For the text-containing cell, return its midpoint in (x, y) coordinate format. 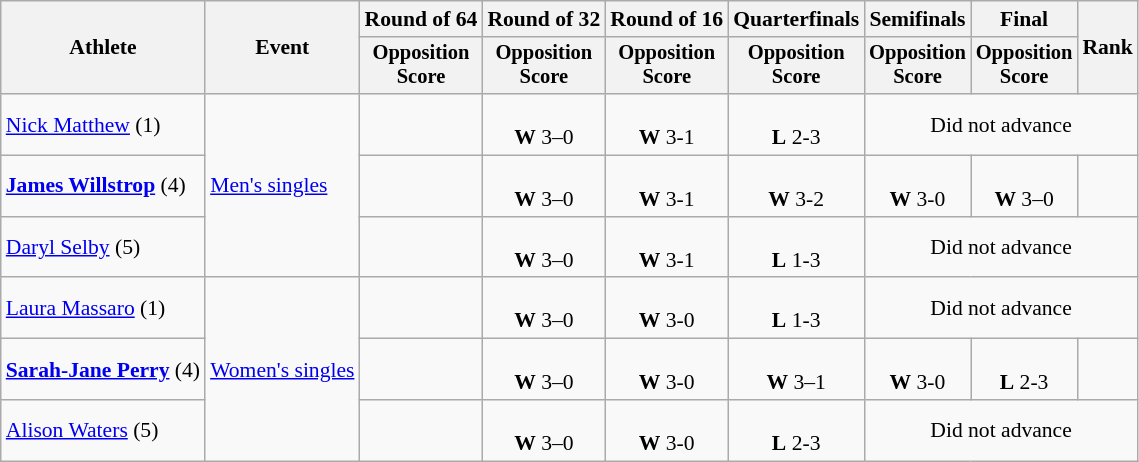
Quarterfinals (796, 19)
Daryl Selby (5) (103, 248)
Event (282, 48)
W 3-2 (796, 186)
Athlete (103, 48)
Men's singles (282, 186)
Women's singles (282, 370)
Round of 32 (544, 19)
Round of 16 (666, 19)
Alison Waters (5) (103, 430)
Round of 64 (422, 19)
Nick Matthew (1) (103, 124)
Semifinals (918, 19)
Sarah-Jane Perry (4) (103, 370)
Rank (1108, 48)
Laura Massaro (1) (103, 308)
W 3–1 (796, 370)
Final (1024, 19)
James Willstrop (4) (103, 186)
